Scan for the cell matching the given text and deliver its (x, y) coordinate at center. 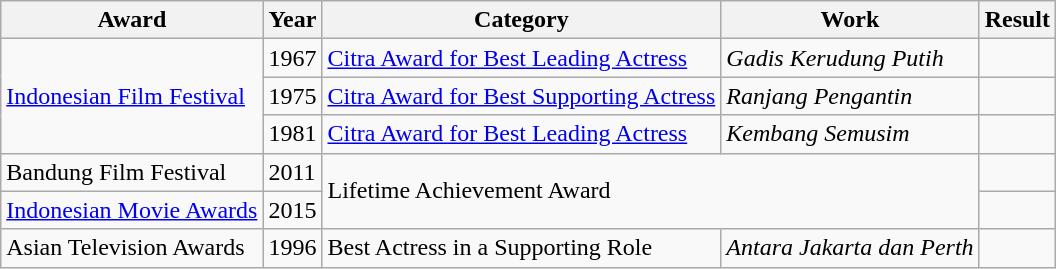
Category (522, 20)
Indonesian Movie Awards (132, 210)
Ranjang Pengantin (850, 96)
Asian Television Awards (132, 248)
Antara Jakarta dan Perth (850, 248)
2011 (292, 172)
1996 (292, 248)
Work (850, 20)
1975 (292, 96)
Result (1017, 20)
Gadis Kerudung Putih (850, 58)
Indonesian Film Festival (132, 96)
1981 (292, 134)
Citra Award for Best Supporting Actress (522, 96)
Best Actress in a Supporting Role (522, 248)
2015 (292, 210)
Year (292, 20)
Lifetime Achievement Award (650, 191)
Bandung Film Festival (132, 172)
Award (132, 20)
1967 (292, 58)
Kembang Semusim (850, 134)
